For the text-containing cell, return its midpoint in [X, Y] coordinate format. 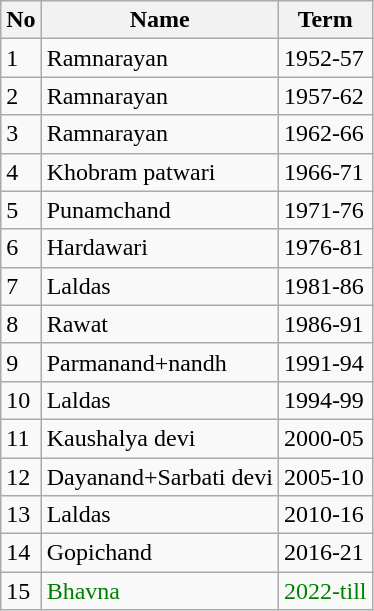
Term [325, 20]
1981-86 [325, 286]
7 [21, 286]
Parmanand+nandh [160, 362]
3 [21, 134]
Name [160, 20]
4 [21, 172]
2000-05 [325, 438]
1994-99 [325, 400]
10 [21, 400]
1991-94 [325, 362]
9 [21, 362]
12 [21, 477]
2 [21, 96]
Hardawari [160, 248]
11 [21, 438]
1986-91 [325, 324]
13 [21, 515]
1962-66 [325, 134]
1971-76 [325, 210]
1952-57 [325, 58]
5 [21, 210]
2010-16 [325, 515]
Rawat [160, 324]
2016-21 [325, 553]
1957-62 [325, 96]
1966-71 [325, 172]
14 [21, 553]
6 [21, 248]
1976-81 [325, 248]
8 [21, 324]
Punamchand [160, 210]
Bhavna [160, 591]
2005-10 [325, 477]
Dayanand+Sarbati devi [160, 477]
Khobram patwari [160, 172]
Gopichand [160, 553]
2022-till [325, 591]
1 [21, 58]
Kaushalya devi [160, 438]
No [21, 20]
15 [21, 591]
